Extract the [x, y] coordinate from the center of the cell holding the provided text.  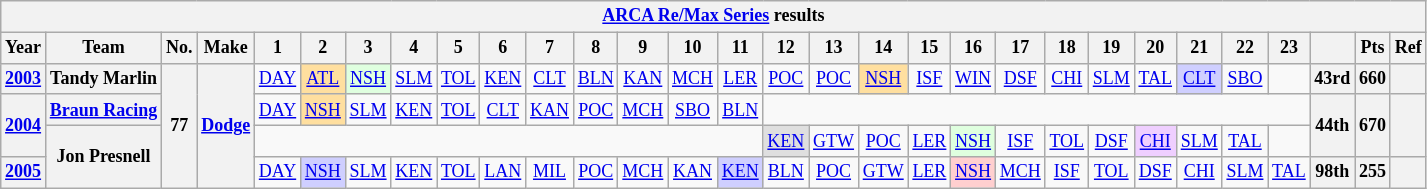
Dodge [226, 126]
17 [1020, 48]
255 [1373, 172]
9 [643, 48]
2 [324, 48]
Team [103, 48]
No. [180, 48]
Tandy Marlin [103, 78]
23 [1289, 48]
2004 [24, 125]
5 [458, 48]
2003 [24, 78]
77 [180, 126]
Ref [1408, 48]
Jon Presnell [103, 156]
ARCA Re/Max Series results [714, 16]
8 [596, 48]
13 [834, 48]
MIL [550, 172]
98th [1332, 172]
14 [883, 48]
3 [368, 48]
21 [1199, 48]
44th [1332, 125]
7 [550, 48]
16 [974, 48]
11 [740, 48]
4 [414, 48]
43rd [1332, 78]
670 [1373, 125]
20 [1155, 48]
Year [24, 48]
6 [503, 48]
10 [693, 48]
Pts [1373, 48]
660 [1373, 78]
Make [226, 48]
18 [1066, 48]
2005 [24, 172]
WIN [974, 78]
ATL [324, 78]
22 [1245, 48]
12 [786, 48]
Braun Racing [103, 110]
19 [1111, 48]
15 [930, 48]
LAN [503, 172]
1 [277, 48]
